Identify which cell holds the provided text, then report its [x, y] central coordinate. 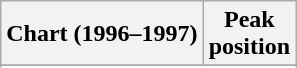
Peakposition [249, 34]
Chart (1996–1997) [102, 34]
